Scan for the cell matching the given text and deliver its (X, Y) coordinate at center. 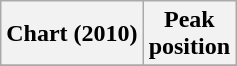
Peakposition (189, 34)
Chart (2010) (72, 34)
